Return the [X, Y] coordinate for the center point of the cell that contains the specified text.  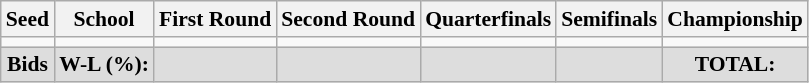
W-L (%): [104, 65]
Semifinals [609, 19]
First Round [215, 19]
School [104, 19]
Quarterfinals [488, 19]
TOTAL: [735, 65]
Second Round [348, 19]
Bids [28, 65]
Seed [28, 19]
Championship [735, 19]
